Pinpoint the cell where the given text exists, returning its (x, y) midpoint coordinate. 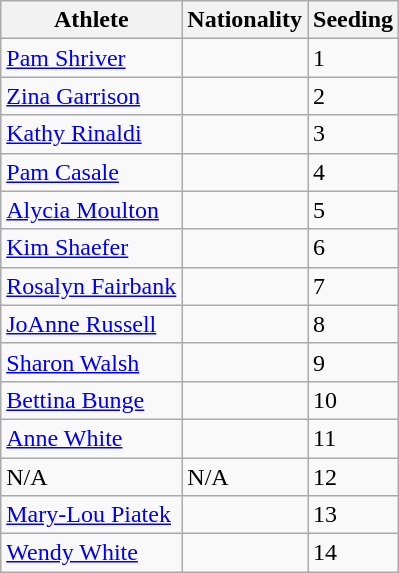
Seeding (354, 20)
Kim Shaefer (92, 248)
Pam Shriver (92, 58)
6 (354, 248)
13 (354, 515)
8 (354, 324)
Wendy White (92, 553)
Sharon Walsh (92, 362)
Rosalyn Fairbank (92, 286)
JoAnne Russell (92, 324)
12 (354, 477)
Anne White (92, 438)
Athlete (92, 20)
Mary-Lou Piatek (92, 515)
11 (354, 438)
1 (354, 58)
Alycia Moulton (92, 210)
9 (354, 362)
2 (354, 96)
5 (354, 210)
3 (354, 134)
Nationality (245, 20)
Pam Casale (92, 172)
Bettina Bunge (92, 400)
Kathy Rinaldi (92, 134)
7 (354, 286)
14 (354, 553)
Zina Garrison (92, 96)
10 (354, 400)
4 (354, 172)
